Search for the cell housing the specified text and yield its [x, y] center coordinate. 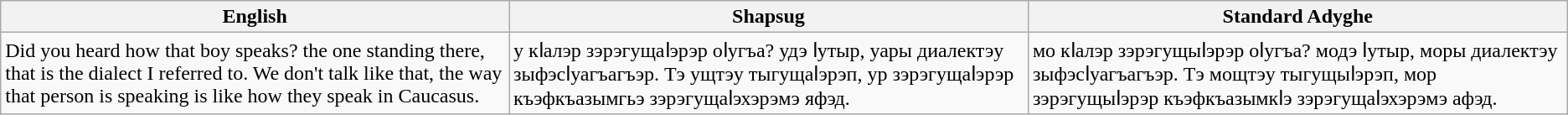
English [255, 17]
Standard Adyghe [1297, 17]
Shapsug [769, 17]
у кӏалэр зэрэгущаӏэрэр оӏугъа? удэ ӏутыр, уары диалектэу зыфэсӏуагъагъэр. Тэ ущтэу тыгущаӏэрэп, ур зэрэгущаӏэрэр къэфкъазымгьэ зэрэгущаӏэхэрэмэ яфэд. [769, 74]
